Locate the cell with the specified text and output its (X, Y) center coordinate. 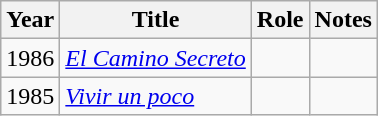
1985 (30, 96)
Role (280, 20)
Year (30, 20)
Notes (343, 20)
1986 (30, 58)
Vivir un poco (156, 96)
Title (156, 20)
El Camino Secreto (156, 58)
